Provide the (X, Y) coordinate of the cell's center where the given text is located.  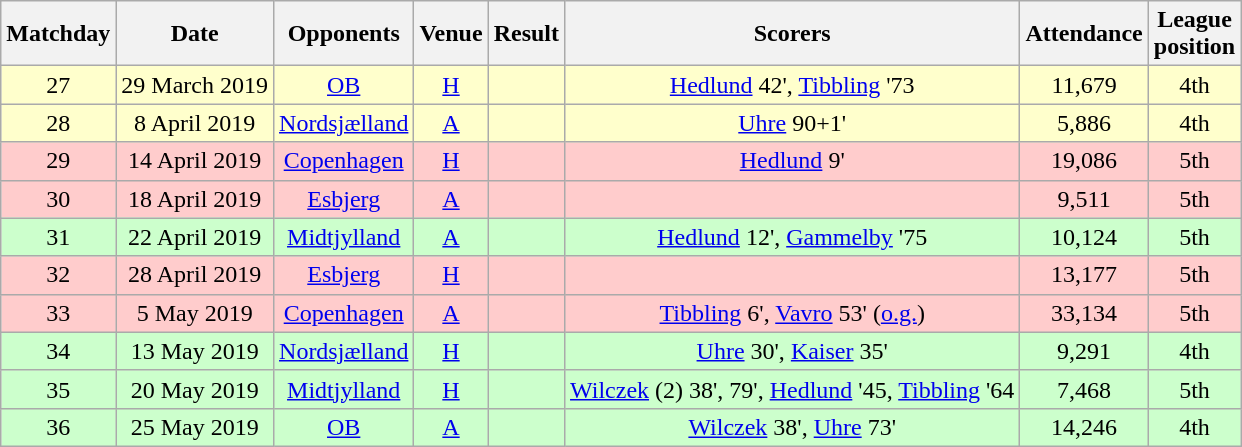
Matchday (58, 34)
31 (58, 237)
Uhre 90+1' (792, 123)
5,886 (1084, 123)
Scorers (792, 34)
Hedlund 9' (792, 161)
30 (58, 199)
33,134 (1084, 313)
14,246 (1084, 427)
13 May 2019 (195, 351)
32 (58, 275)
14 April 2019 (195, 161)
18 April 2019 (195, 199)
22 April 2019 (195, 237)
8 April 2019 (195, 123)
35 (58, 389)
27 (58, 85)
5 May 2019 (195, 313)
20 May 2019 (195, 389)
19,086 (1084, 161)
25 May 2019 (195, 427)
Venue (451, 34)
Opponents (344, 34)
7,468 (1084, 389)
Uhre 30', Kaiser 35' (792, 351)
Hedlund 12', Gammelby '75 (792, 237)
28 (58, 123)
34 (58, 351)
9,291 (1084, 351)
28 April 2019 (195, 275)
29 (58, 161)
13,177 (1084, 275)
Result (526, 34)
Hedlund 42', Tibbling '73 (792, 85)
29 March 2019 (195, 85)
9,511 (1084, 199)
33 (58, 313)
36 (58, 427)
Leagueposition (1194, 34)
Date (195, 34)
11,679 (1084, 85)
Attendance (1084, 34)
Wilczek (2) 38', 79', Hedlund '45, Tibbling '64 (792, 389)
10,124 (1084, 237)
Wilczek 38', Uhre 73' (792, 427)
Tibbling 6', Vavro 53' (o.g.) (792, 313)
